Output the [x, y] coordinate of the center of the cell containing the given text.  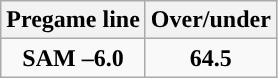
Pregame line [74, 20]
64.5 [210, 58]
SAM –6.0 [74, 58]
Over/under [210, 20]
